Detect which cell encompasses the target text, then output its (x, y) center coordinate. 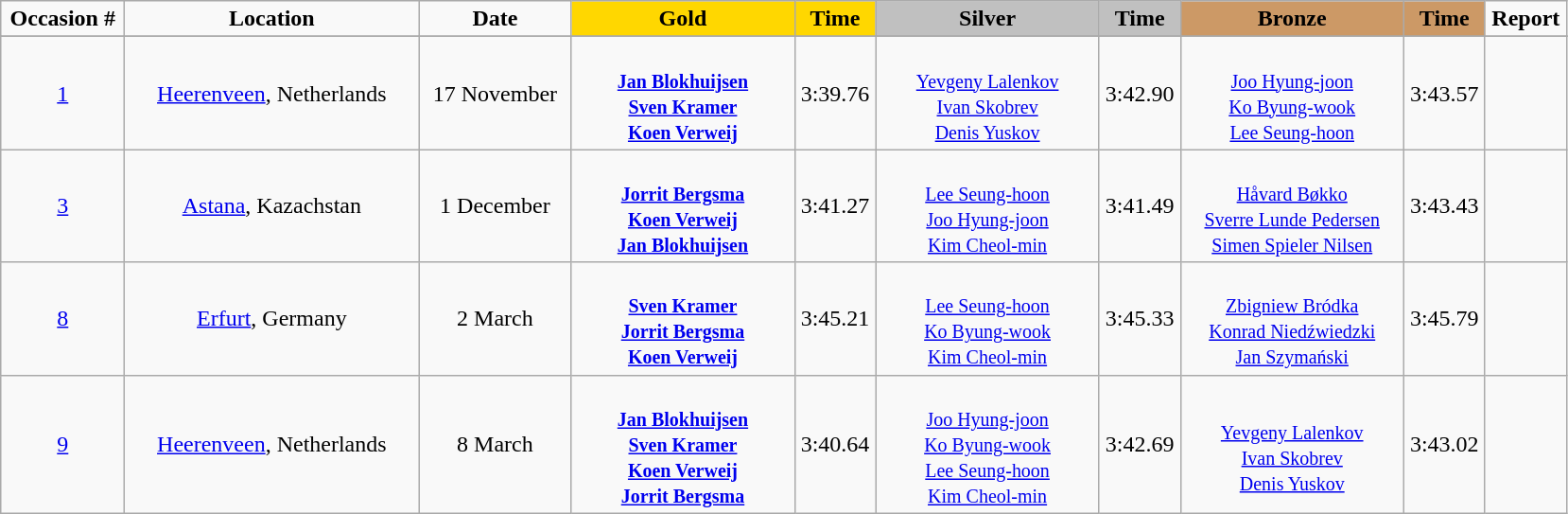
9 (62, 444)
8 March (496, 444)
3:41.27 (835, 206)
Astana, Kazachstan (272, 206)
3:45.33 (1140, 318)
Lee Seung-hoonKo Byung-wookKim Cheol-min (987, 318)
Sven KramerJorrit BergsmaKoen Verweij (683, 318)
Jan BlokhuijsenSven KramerKoen VerweijJorrit Bergsma (683, 444)
3:42.90 (1140, 93)
Joo Hyung-joonKo Byung-wookLee Seung-hoon (1292, 93)
3:43.43 (1444, 206)
3:45.79 (1444, 318)
3:41.49 (1140, 206)
Gold (683, 19)
3:43.57 (1444, 93)
1 December (496, 206)
3:43.02 (1444, 444)
Zbigniew BródkaKonrad NiedźwiedzkiJan Szymański (1292, 318)
1 (62, 93)
Håvard BøkkoSverre Lunde PedersenSimen Spieler Nilsen (1292, 206)
Date (496, 19)
3:39.76 (835, 93)
Location (272, 19)
3:45.21 (835, 318)
Joo Hyung-joonKo Byung-wookLee Seung-hoonKim Cheol-min (987, 444)
Report (1525, 19)
8 (62, 318)
3:42.69 (1140, 444)
3:40.64 (835, 444)
Jan BlokhuijsenSven KramerKoen Verweij (683, 93)
Erfurt, Germany (272, 318)
Jorrit BergsmaKoen VerweijJan Blokhuijsen (683, 206)
Silver (987, 19)
Lee Seung-hoonJoo Hyung-joonKim Cheol-min (987, 206)
17 November (496, 93)
Bronze (1292, 19)
Occasion # (62, 19)
3 (62, 206)
2 March (496, 318)
